Locate the cell with the specified text and output its (x, y) center coordinate. 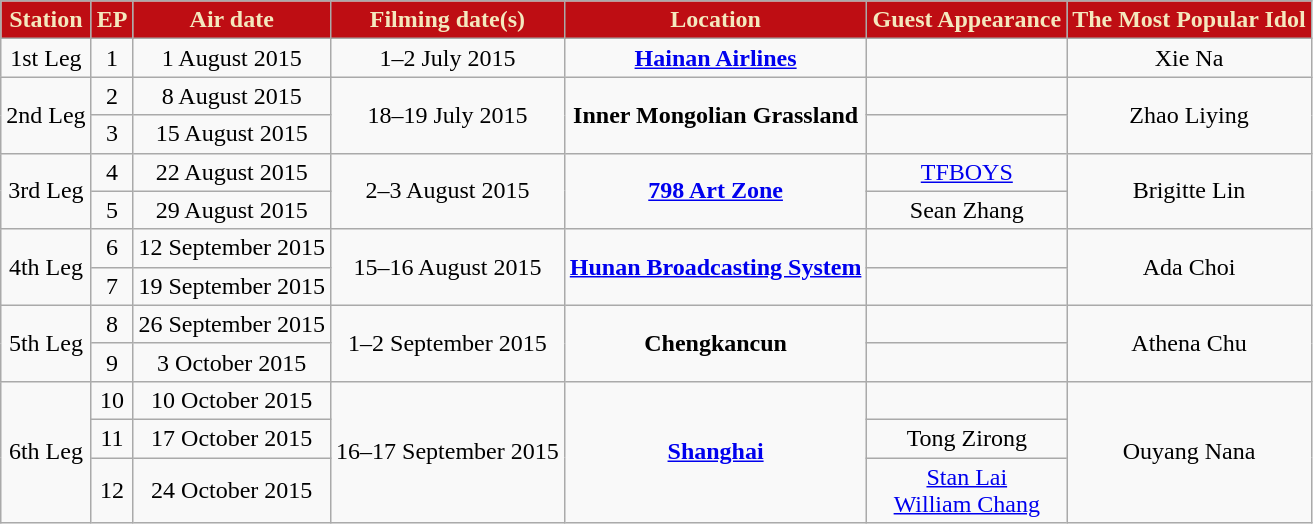
17 October 2015 (232, 438)
10 October 2015 (232, 400)
12 September 2015 (232, 248)
11 (112, 438)
2nd Leg (46, 115)
Hainan Airlines (716, 58)
Tong Zirong (967, 438)
29 August 2015 (232, 210)
TFBOYS (967, 172)
1 August 2015 (232, 58)
1st Leg (46, 58)
Brigitte Lin (1190, 191)
26 September 2015 (232, 324)
2 (112, 96)
Hunan Broadcasting System (716, 267)
Sean Zhang (967, 210)
16–17 September 2015 (448, 452)
15 August 2015 (232, 134)
22 August 2015 (232, 172)
9 (112, 362)
1–2 July 2015 (448, 58)
Guest Appearance (967, 20)
3rd Leg (46, 191)
5 (112, 210)
18–19 July 2015 (448, 115)
Ouyang Nana (1190, 452)
798 Art Zone (716, 191)
6 (112, 248)
Inner Mongolian Grassland (716, 115)
Zhao Liying (1190, 115)
4 (112, 172)
24 October 2015 (232, 490)
Shanghai (716, 452)
Xie Na (1190, 58)
15–16 August 2015 (448, 267)
Filming date(s) (448, 20)
10 (112, 400)
7 (112, 286)
Chengkancun (716, 343)
3 (112, 134)
1 (112, 58)
Stan LaiWilliam Chang (967, 490)
EP (112, 20)
3 October 2015 (232, 362)
6th Leg (46, 452)
Air date (232, 20)
1–2 September 2015 (448, 343)
8 August 2015 (232, 96)
Ada Choi (1190, 267)
5th Leg (46, 343)
Athena Chu (1190, 343)
Station (46, 20)
8 (112, 324)
The Most Popular Idol (1190, 20)
2–3 August 2015 (448, 191)
4th Leg (46, 267)
12 (112, 490)
19 September 2015 (232, 286)
Location (716, 20)
